Determine the (X, Y) coordinate at the center of the cell enclosing the given text.  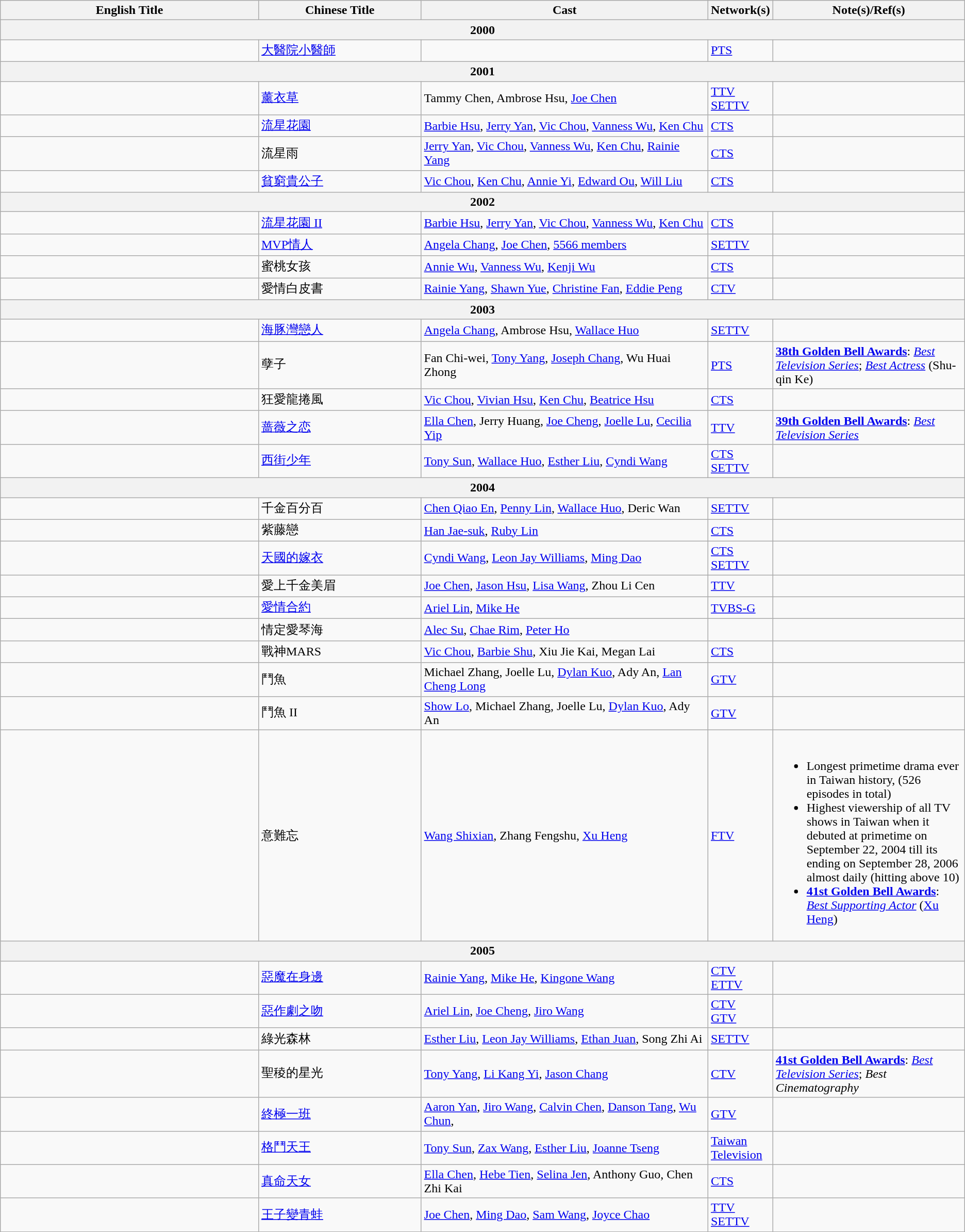
2002 (482, 202)
Tony Sun, Zax Wang, Esther Liu, Joanne Tseng (564, 1148)
2000 (482, 30)
Rainie Yang, Shawn Yue, Christine Fan, Eddie Peng (564, 289)
Vic Chou, Ken Chu, Annie Yi, Edward Ou, Will Liu (564, 182)
Tony Sun, Wallace Huo, Esther Liu, Cyndi Wang (564, 461)
終極一班 (340, 1114)
Ella Chen, Hebe Tien, Selina Jen, Anthony Guo, Chen Zhi Kai (564, 1181)
Esther Liu, Leon Jay Williams, Ethan Juan, Song Zhi Ai (564, 1039)
39th Golden Bell Awards: Best Television Series (869, 427)
TVBS-G (740, 607)
MVP情人 (340, 244)
Aaron Yan, Jiro Wang, Calvin Chen, Danson Tang, Wu Chun, (564, 1114)
意難忘 (340, 835)
Ella Chen, Jerry Huang, Joe Cheng, Joelle Lu, Cecilia Yip (564, 427)
格鬥天王 (340, 1148)
2004 (482, 487)
Jerry Yan, Vic Chou, Vanness Wu, Ken Chu, Rainie Yang (564, 154)
Tony Yang, Li Kang Yi, Jason Chang (564, 1074)
Ariel Lin, Mike He (564, 607)
海豚灣戀人 (340, 330)
Han Jae-suk, Ruby Lin (564, 530)
狂愛龍捲風 (340, 400)
Note(s)/Ref(s) (869, 10)
FTV (740, 835)
Taiwan Television (740, 1148)
Angela Chang, Ambrose Hsu, Wallace Huo (564, 330)
惡魔在身邊 (340, 978)
Annie Wu, Vanness Wu, Kenji Wu (564, 267)
蔷薇之恋 (340, 427)
千金百分百 (340, 508)
聖稜的星光 (340, 1074)
CTVGTV (740, 1011)
天國的嫁衣 (340, 558)
貧窮貴公子 (340, 182)
English Title (130, 10)
CTVETTV (740, 978)
戰神MARS (340, 652)
王子變青蛙 (340, 1215)
Tammy Chen, Ambrose Hsu, Joe Chen (564, 98)
Network(s) (740, 10)
鬥魚 II (340, 713)
2003 (482, 309)
孽子 (340, 365)
愛情合約 (340, 607)
Joe Chen, Ming Dao, Sam Wang, Joyce Chao (564, 1215)
Show Lo, Michael Zhang, Joelle Lu, Dylan Kuo, Ady An (564, 713)
2001 (482, 71)
Chinese Title (340, 10)
Vic Chou, Vivian Hsu, Ken Chu, Beatrice Hsu (564, 400)
紫藤戀 (340, 530)
薰衣草 (340, 98)
流星花園 II (340, 223)
大醫院小醫師 (340, 51)
41st Golden Bell Awards: Best Television Series; Best Cinematography (869, 1074)
真命天女 (340, 1181)
蜜桃女孩 (340, 267)
Joe Chen, Jason Hsu, Lisa Wang, Zhou Li Cen (564, 586)
Michael Zhang, Joelle Lu, Dylan Kuo, Ady An, Lan Cheng Long (564, 680)
愛情白皮書 (340, 289)
鬥魚 (340, 680)
Ariel Lin, Joe Cheng, Jiro Wang (564, 1011)
Cast (564, 10)
綠光森林 (340, 1039)
Chen Qiao En, Penny Lin, Wallace Huo, Deric Wan (564, 508)
Rainie Yang, Mike He, Kingone Wang (564, 978)
Wang Shixian, Zhang Fengshu, Xu Heng (564, 835)
Cyndi Wang, Leon Jay Williams, Ming Dao (564, 558)
惡作劇之吻 (340, 1011)
愛上千金美眉 (340, 586)
Vic Chou, Barbie Shu, Xiu Jie Kai, Megan Lai (564, 652)
情定愛琴海 (340, 630)
Fan Chi-wei, Tony Yang, Joseph Chang, Wu Huai Zhong (564, 365)
2005 (482, 951)
流星雨 (340, 154)
Angela Chang, Joe Chen, 5566 members (564, 244)
西街少年 (340, 461)
38th Golden Bell Awards: Best Television Series; Best Actress (Shu-qin Ke) (869, 365)
Alec Su, Chae Rim, Peter Ho (564, 630)
流星花園 (340, 126)
